From the cell containing the given text, extract its center point as (X, Y) coordinate. 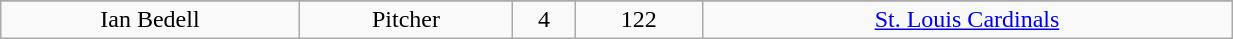
122 (638, 20)
Ian Bedell (150, 20)
St. Louis Cardinals (966, 20)
Pitcher (406, 20)
4 (544, 20)
